Return (X, Y) of the center of cell containing provided text 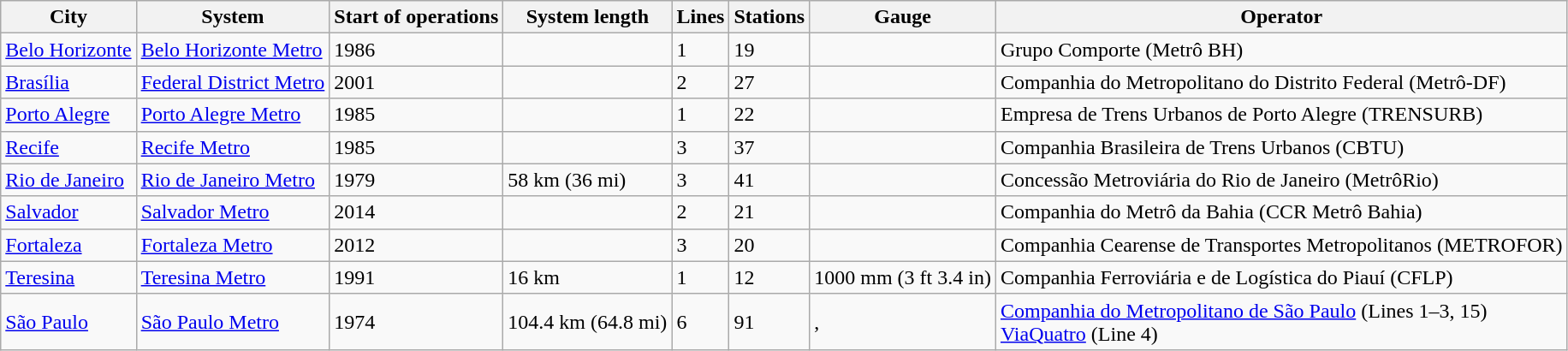
1991 (416, 277)
System (233, 17)
Teresina (68, 277)
58 km (36 mi) (587, 180)
Rio de Janeiro (68, 180)
6 (700, 322)
Grupo Comporte (Metrô BH) (1281, 50)
2001 (416, 82)
Concessão Metroviária do Rio de Janeiro (MetrôRio) (1281, 180)
21 (769, 212)
Companhia do Metropolitano de São Paulo (Lines 1–3, 15) ViaQuatro (Line 4) (1281, 322)
2014 (416, 212)
Salvador Metro (233, 212)
Recife Metro (233, 147)
27 (769, 82)
São Paulo (68, 322)
Brasília (68, 82)
System length (587, 17)
Federal District Metro (233, 82)
Porto Alegre Metro (233, 115)
2012 (416, 245)
Start of operations (416, 17)
Gauge (903, 17)
Salvador (68, 212)
1974 (416, 322)
16 km (587, 277)
Porto Alegre (68, 115)
104.4 km (64.8 mi) (587, 322)
19 (769, 50)
41 (769, 180)
Teresina Metro (233, 277)
12 (769, 277)
Belo Horizonte (68, 50)
Fortaleza (68, 245)
22 (769, 115)
Operator (1281, 17)
Companhia do Metropolitano do Distrito Federal (Metrô-DF) (1281, 82)
Companhia Cearense de Transportes Metropolitanos (METROFOR) (1281, 245)
Empresa de Trens Urbanos de Porto Alegre (TRENSURB) (1281, 115)
, (903, 322)
37 (769, 147)
91 (769, 322)
20 (769, 245)
1986 (416, 50)
1979 (416, 180)
Recife (68, 147)
City (68, 17)
1000 mm (3 ft 3.4 in) (903, 277)
Belo Horizonte Metro (233, 50)
Stations (769, 17)
Companhia do Metrô da Bahia (CCR Metrô Bahia) (1281, 212)
Fortaleza Metro (233, 245)
Companhia Brasileira de Trens Urbanos (CBTU) (1281, 147)
Rio de Janeiro Metro (233, 180)
Lines (700, 17)
Companhia Ferroviária e de Logística do Piauí (CFLP) (1281, 277)
São Paulo Metro (233, 322)
